Determine the [X, Y] coordinate at the center of the cell enclosing the given text.  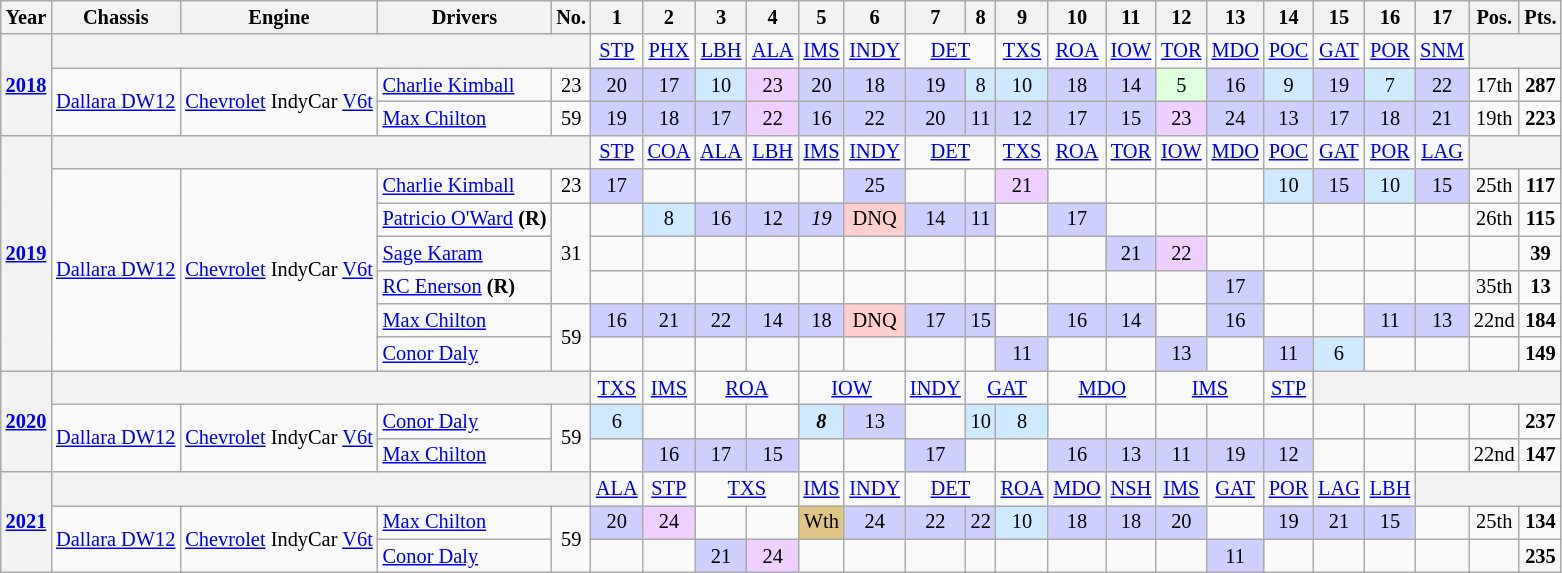
184 [1540, 320]
149 [1540, 354]
117 [1540, 186]
Pos. [1494, 17]
Patricio O'Ward (R) [465, 219]
25 [874, 186]
26th [1494, 219]
Year [26, 17]
Sage Karam [465, 253]
115 [1540, 219]
Drivers [465, 17]
2018 [26, 84]
35th [1494, 287]
287 [1540, 85]
134 [1540, 522]
NSH [1131, 489]
17th [1494, 85]
2 [670, 17]
Engine [278, 17]
31 [571, 252]
39 [1540, 253]
223 [1540, 118]
19th [1494, 118]
3 [721, 17]
4 [773, 17]
147 [1540, 455]
COA [670, 152]
237 [1540, 421]
Wth [821, 522]
Pts. [1540, 17]
Chassis [116, 17]
2021 [26, 522]
PHX [670, 51]
RC Enerson (R) [465, 287]
2019 [26, 253]
SNM [1442, 51]
2020 [26, 422]
1 [617, 17]
235 [1540, 556]
No. [571, 17]
